Find where the given text appears and provide that cell's center as [x, y] coordinate. 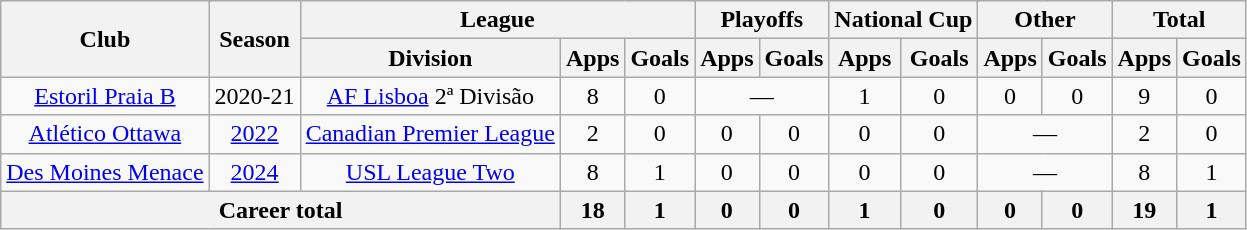
Estoril Praia B [105, 96]
Des Moines Menace [105, 172]
Total [1179, 20]
Season [254, 39]
USL League Two [430, 172]
9 [1144, 96]
19 [1144, 210]
2024 [254, 172]
National Cup [904, 20]
Club [105, 39]
Division [430, 58]
AF Lisboa 2ª Divisão [430, 96]
2022 [254, 134]
Canadian Premier League [430, 134]
2020-21 [254, 96]
Atlético Ottawa [105, 134]
18 [592, 210]
League [497, 20]
Playoffs [762, 20]
Other [1045, 20]
Career total [281, 210]
